Scan for the cell matching the given text and deliver its (x, y) coordinate at center. 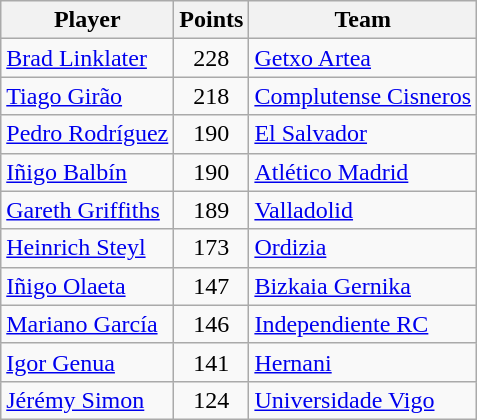
Points (212, 20)
El Salvador (363, 134)
124 (212, 400)
147 (212, 286)
Independiente RC (363, 324)
Iñigo Olaeta (88, 286)
Hernani (363, 362)
Gareth Griffiths (88, 210)
Valladolid (363, 210)
Mariano García (88, 324)
Tiago Girão (88, 96)
218 (212, 96)
Atlético Madrid (363, 172)
141 (212, 362)
Team (363, 20)
Ordizia (363, 248)
Jérémy Simon (88, 400)
173 (212, 248)
146 (212, 324)
Brad Linklater (88, 58)
Iñigo Balbín (88, 172)
228 (212, 58)
189 (212, 210)
Universidade Vigo (363, 400)
Getxo Artea (363, 58)
Pedro Rodríguez (88, 134)
Heinrich Steyl (88, 248)
Player (88, 20)
Igor Genua (88, 362)
Bizkaia Gernika (363, 286)
Complutense Cisneros (363, 96)
